Scan for the cell matching the given text and deliver its [x, y] coordinate at center. 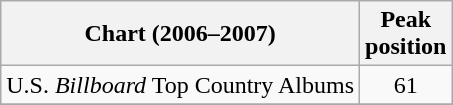
U.S. Billboard Top Country Albums [180, 85]
61 [406, 85]
Chart (2006–2007) [180, 34]
Peakposition [406, 34]
